Pinpoint the cell where the given text exists, returning its [x, y] midpoint coordinate. 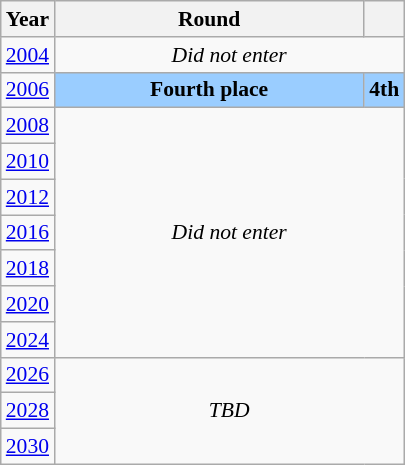
2012 [28, 197]
2030 [28, 447]
2020 [28, 304]
2006 [28, 90]
2010 [28, 162]
2024 [28, 340]
2028 [28, 411]
2026 [28, 375]
Fourth place [209, 90]
2018 [28, 269]
Round [209, 19]
4th [384, 90]
2008 [28, 126]
2016 [28, 233]
2004 [28, 55]
Year [28, 19]
TBD [229, 410]
